Locate the cell with the specified text and output its (X, Y) center coordinate. 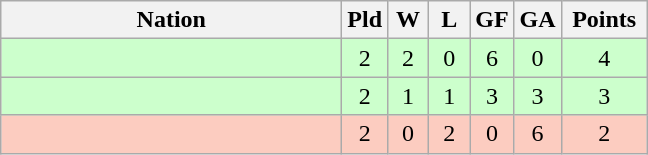
Points (604, 20)
4 (604, 58)
W (408, 20)
L (450, 20)
GA (538, 20)
GF (492, 20)
Nation (172, 20)
Pld (365, 20)
